Search for the cell housing the specified text and yield its (x, y) center coordinate. 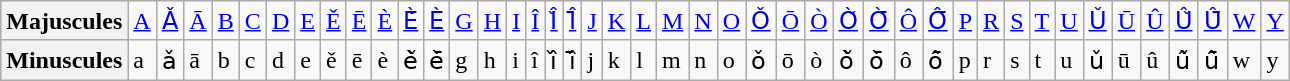
ô (908, 60)
Minuscules (64, 60)
I (516, 21)
è (385, 60)
e (308, 60)
ō (790, 60)
Ū (1126, 21)
D (280, 21)
h (492, 60)
ò̄ (880, 60)
J (592, 21)
è̄ (437, 60)
M (672, 21)
Majuscules (64, 21)
ǒ (762, 60)
Û̄ (1212, 21)
Ǒ (762, 21)
ē (359, 60)
Û (1155, 21)
n (703, 60)
Ǎ (170, 21)
l (644, 60)
Ǔ (1098, 21)
ô̄ (938, 60)
Î (536, 21)
Ě (333, 21)
È (385, 21)
û̄ (1212, 60)
Î̄ (572, 21)
b (226, 60)
G (464, 21)
Ò (819, 21)
Ò̄ (880, 21)
Ā (198, 21)
o (731, 60)
P (965, 21)
j (592, 60)
ò̌ (848, 60)
W (1244, 21)
ò (819, 60)
g (464, 60)
B (226, 21)
p (965, 60)
î (536, 60)
i (516, 60)
Ē (359, 21)
C (252, 21)
A (142, 21)
Û̌ (1184, 21)
Ô̄ (938, 21)
s (1017, 60)
Y (1275, 21)
è̌ (411, 60)
H (492, 21)
û̌ (1184, 60)
Î̌ (554, 21)
N (703, 21)
u (1069, 60)
T (1042, 21)
w (1244, 60)
ā (198, 60)
E (308, 21)
y (1275, 60)
r (992, 60)
î̄ (572, 60)
m (672, 60)
î̌ (554, 60)
k (616, 60)
c (252, 60)
K (616, 21)
Ô (908, 21)
U (1069, 21)
È̄ (437, 21)
Ò̌ (848, 21)
ǎ (170, 60)
ǔ (1098, 60)
S (1017, 21)
È̌ (411, 21)
ě (333, 60)
a (142, 60)
û (1155, 60)
L (644, 21)
Ō (790, 21)
t (1042, 60)
ū (1126, 60)
d (280, 60)
O (731, 21)
R (992, 21)
